Return the [X, Y] coordinate for the center point of the cell that contains the specified text.  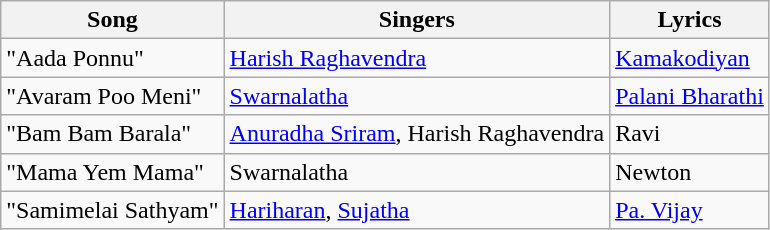
"Avaram Poo Meni" [112, 96]
Hariharan, Sujatha [417, 210]
"Aada Ponnu" [112, 58]
Palani Bharathi [690, 96]
Ravi [690, 134]
Singers [417, 20]
"Mama Yem Mama" [112, 172]
Anuradha Sriram, Harish Raghavendra [417, 134]
Harish Raghavendra [417, 58]
Lyrics [690, 20]
Kamakodiyan [690, 58]
Pa. Vijay [690, 210]
"Bam Bam Barala" [112, 134]
Song [112, 20]
"Samimelai Sathyam" [112, 210]
Newton [690, 172]
